Identify which cell holds the provided text, then report its (X, Y) central coordinate. 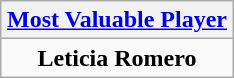
Most Valuable Player (116, 20)
Leticia Romero (116, 58)
